Scan for the cell matching the given text and deliver its (X, Y) coordinate at center. 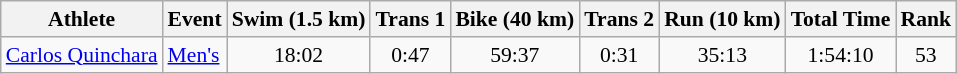
53 (926, 55)
Total Time (841, 19)
Athlete (82, 19)
Men's (195, 55)
Swim (1.5 km) (299, 19)
0:47 (410, 55)
Rank (926, 19)
Bike (40 km) (514, 19)
1:54:10 (841, 55)
Trans 2 (619, 19)
59:37 (514, 55)
Carlos Quinchara (82, 55)
35:13 (722, 55)
Event (195, 19)
18:02 (299, 55)
Trans 1 (410, 19)
Run (10 km) (722, 19)
0:31 (619, 55)
